For the text-containing cell, return its midpoint in (x, y) coordinate format. 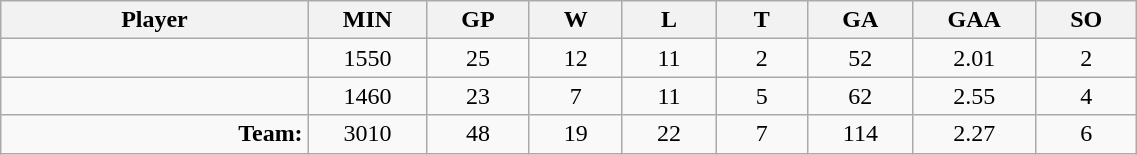
L (668, 20)
19 (576, 134)
25 (478, 58)
1550 (368, 58)
23 (478, 96)
3010 (368, 134)
114 (860, 134)
T (762, 20)
1460 (368, 96)
6 (1086, 134)
2.55 (974, 96)
GA (860, 20)
Player (154, 20)
52 (860, 58)
62 (860, 96)
4 (1086, 96)
SO (1086, 20)
12 (576, 58)
22 (668, 134)
Team: (154, 134)
48 (478, 134)
2.27 (974, 134)
5 (762, 96)
MIN (368, 20)
GAA (974, 20)
W (576, 20)
GP (478, 20)
2.01 (974, 58)
